Capture the cell that displays the provided text and extract its [x, y] central coordinate. 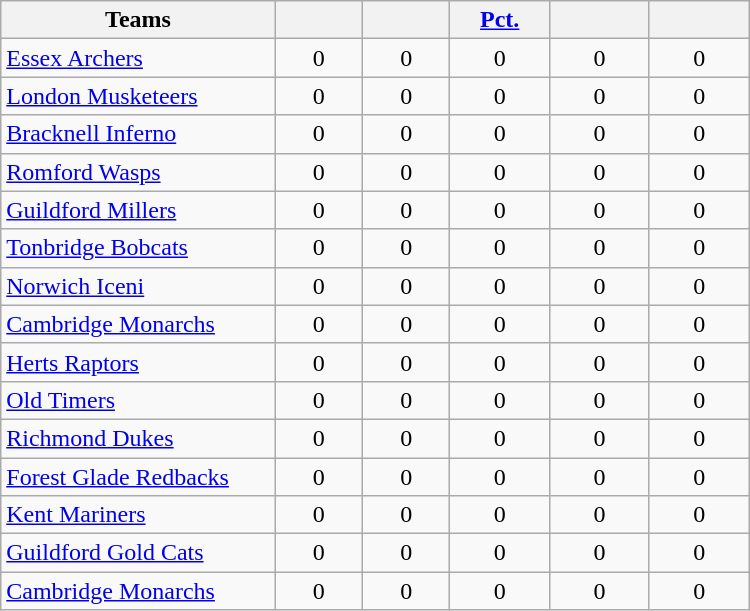
Pct. [500, 20]
Kent Mariners [138, 515]
Forest Glade Redbacks [138, 477]
Guildford Gold Cats [138, 553]
Norwich Iceni [138, 286]
Romford Wasps [138, 172]
Tonbridge Bobcats [138, 248]
Guildford Millers [138, 210]
London Musketeers [138, 96]
Bracknell Inferno [138, 134]
Teams [138, 20]
Old Timers [138, 400]
Herts Raptors [138, 362]
Essex Archers [138, 58]
Richmond Dukes [138, 438]
